Search for the cell housing the specified text and yield its [x, y] center coordinate. 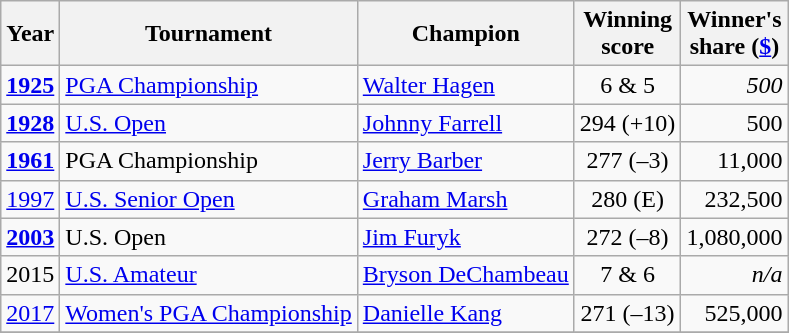
2015 [30, 275]
Tournament [208, 34]
U.S. Senior Open [208, 199]
1,080,000 [734, 237]
Winningscore [628, 34]
277 (–3) [628, 161]
Winner'sshare ($) [734, 34]
232,500 [734, 199]
Jerry Barber [466, 161]
525,000 [734, 313]
Johnny Farrell [466, 123]
Bryson DeChambeau [466, 275]
280 (E) [628, 199]
Women's PGA Championship [208, 313]
272 (–8) [628, 237]
Danielle Kang [466, 313]
1925 [30, 85]
294 (+10) [628, 123]
Graham Marsh [466, 199]
1928 [30, 123]
Year [30, 34]
n/a [734, 275]
11,000 [734, 161]
Jim Furyk [466, 237]
6 & 5 [628, 85]
Walter Hagen [466, 85]
U.S. Amateur [208, 275]
1997 [30, 199]
2017 [30, 313]
2003 [30, 237]
1961 [30, 161]
271 (–13) [628, 313]
7 & 6 [628, 275]
Champion [466, 34]
